Return (x, y) of the center of cell containing provided text 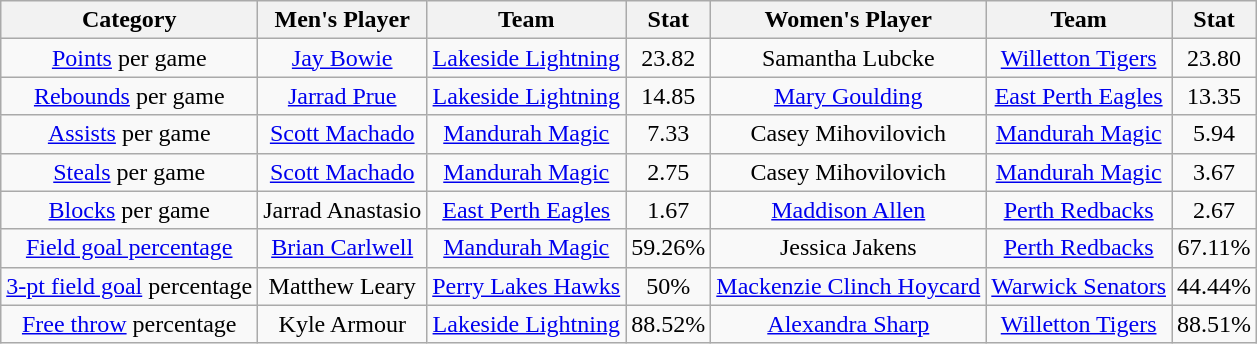
Warwick Senators (1079, 286)
Points per game (130, 58)
50% (668, 286)
Rebounds per game (130, 96)
Jarrad Anastasio (342, 210)
Jay Bowie (342, 58)
Brian Carlwell (342, 248)
23.80 (1214, 58)
3.67 (1214, 172)
59.26% (668, 248)
Steals per game (130, 172)
2.75 (668, 172)
Men's Player (342, 20)
14.85 (668, 96)
23.82 (668, 58)
5.94 (1214, 134)
Assists per game (130, 134)
13.35 (1214, 96)
Jarrad Prue (342, 96)
Field goal percentage (130, 248)
88.51% (1214, 324)
Mackenzie Clinch Hoycard (848, 286)
67.11% (1214, 248)
44.44% (1214, 286)
3-pt field goal percentage (130, 286)
1.67 (668, 210)
Alexandra Sharp (848, 324)
7.33 (668, 134)
Matthew Leary (342, 286)
Blocks per game (130, 210)
Perry Lakes Hawks (526, 286)
88.52% (668, 324)
Women's Player (848, 20)
Free throw percentage (130, 324)
Jessica Jakens (848, 248)
Samantha Lubcke (848, 58)
Category (130, 20)
Mary Goulding (848, 96)
2.67 (1214, 210)
Maddison Allen (848, 210)
Kyle Armour (342, 324)
